For the text-containing cell, return its midpoint in (x, y) coordinate format. 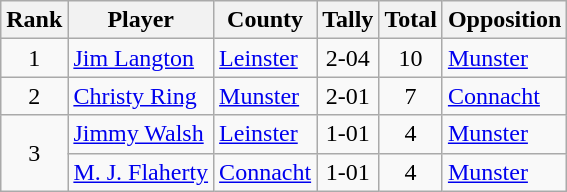
2-01 (348, 96)
County (266, 20)
10 (411, 58)
M. J. Flaherty (141, 172)
Jim Langton (141, 58)
Opposition (504, 20)
2 (34, 96)
Rank (34, 20)
Christy Ring (141, 96)
Player (141, 20)
2-04 (348, 58)
1 (34, 58)
Tally (348, 20)
Jimmy Walsh (141, 134)
7 (411, 96)
Total (411, 20)
3 (34, 153)
